Extract the (X, Y) coordinate from the center of the cell holding the provided text.  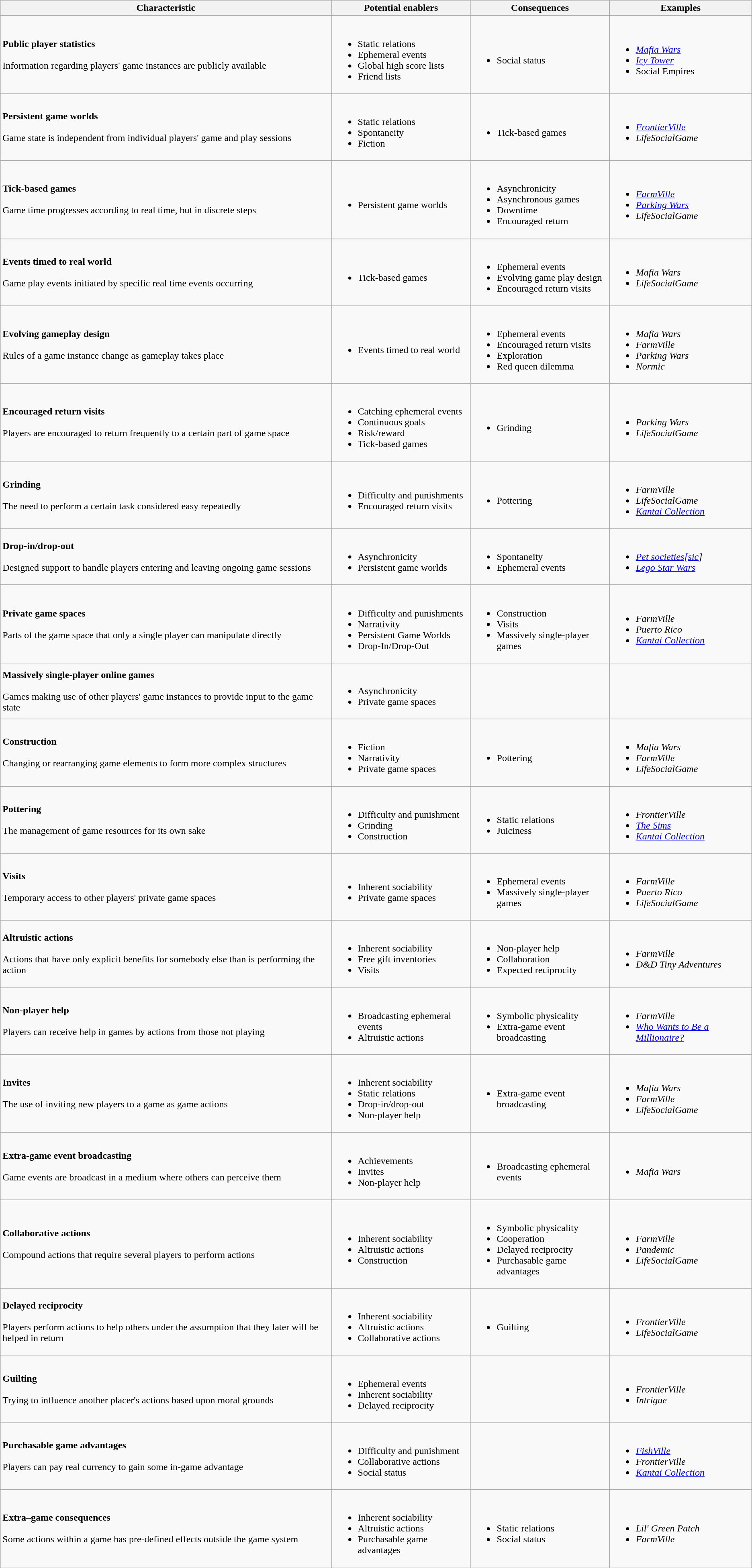
Inherent sociabilityAltruistic actionsConstruction (401, 1244)
Ephemeral eventsInherent sociabilityDelayed reciprocity (401, 1389)
FictionNarrativityPrivate game spaces (401, 753)
AsynchronicityPrivate game spaces (401, 691)
FishVilleFrontierVilleKantai Collection (680, 1456)
Static relationsSocial status (540, 1529)
Altruistic actionsActions that have only explicit benefits for somebody else than is performing the action (166, 954)
AchievementsInvitesNon-player help (401, 1166)
Inherent sociabilityAltruistic actionsCollaborative actions (401, 1322)
Inherent sociabilityStatic relationsDrop-in/drop-outNon-player help (401, 1094)
Symbolic physicalityCooperationDelayed reciprocityPurchasable game advantages (540, 1244)
Static relationsJuiciness (540, 820)
AsynchronicityPersistent game worlds (401, 557)
Ephemeral eventsEvolving game play designEncouraged return visits (540, 272)
FarmVillePuerto RicoLifeSocialGame (680, 887)
Lil' Green PatchFarmVille (680, 1529)
Social status (540, 55)
Persistent game worlds (401, 200)
FarmVilleParking WarsLifeSocialGame (680, 200)
Drop-in/drop-outDesigned support to handle players entering and leaving ongoing game sessions (166, 557)
Mafia WarsLifeSocialGame (680, 272)
Tick-based gamesGame time progresses according to real time, but in discrete steps (166, 200)
Consequences (540, 8)
Extra–game consequencesSome actions within a game has pre-defined effects outside the game system (166, 1529)
Characteristic (166, 8)
FrontierVilleIntrigue (680, 1389)
Symbolic physicalityExtra-game event broadcasting (540, 1021)
Difficulty and punishmentsEncouraged return visits (401, 495)
Broadcasting ephemeral eventsAltruistic actions (401, 1021)
Extra-game event broadcasting (540, 1094)
PotteringThe management of game resources for its own sake (166, 820)
Pet societies[sic]Lego Star Wars (680, 557)
Ephemeral eventsEncouraged return visitsExplorationRed queen dilemma (540, 345)
Extra-game event broadcastingGame events are broadcast in a medium where others can perceive them (166, 1166)
ConstructionChanging or rearranging game elements to form more complex structures (166, 753)
FrontierVilleThe SimsKantai Collection (680, 820)
Mafia WarsIcy TowerSocial Empires (680, 55)
Mafia WarsFarmVilleParking WarsNormic (680, 345)
ConstructionVisitsMassively single-player games (540, 624)
Parking WarsLifeSocialGame (680, 423)
Static relationsEphemeral eventsGlobal high score listsFriend lists (401, 55)
AsynchronicityAsynchronous gamesDowntimeEncouraged return (540, 200)
VisitsTemporary access to other players' private game spaces (166, 887)
Delayed reciprocityPlayers perform actions to help others under the assumption that they later will be helped in return (166, 1322)
FarmVilleD&D Tiny Adventures (680, 954)
Mafia Wars (680, 1166)
Inherent sociabilityPrivate game spaces (401, 887)
Evolving gameplay designRules of a game instance change as gameplay takes place (166, 345)
Difficulty and punishmentGrindingConstruction (401, 820)
FarmVillePuerto RicoKantai Collection (680, 624)
Ephemeral eventsMassively single-player games (540, 887)
Public player statisticsInformation regarding players' game instances are publicly available (166, 55)
Guilting (540, 1322)
Difficulty and punishmentsNarrativityPersistent Game WorldsDrop-In/Drop-Out (401, 624)
Grinding (540, 423)
Difficulty and punishmentCollaborative actionsSocial status (401, 1456)
Examples (680, 8)
Purchasable game advantagesPlayers can pay real currency to gain some in-game advantage (166, 1456)
FarmVillePandemicLifeSocialGame (680, 1244)
InvitesThe use of inviting new players to a game as game actions (166, 1094)
FarmVilleLifeSocialGameKantai Collection (680, 495)
SpontaneityEphemeral events (540, 557)
Private game spacesParts of the game space that only a single player can manipulate directly (166, 624)
Massively single-player online gamesGames making use of other players' game instances to provide input to the game state (166, 691)
GuiltingTrying to influence another placer's actions based upon moral grounds (166, 1389)
Persistent game worldsGame state is independent from individual players' game and play sessions (166, 127)
Broadcasting ephemeral events (540, 1166)
GrindingThe need to perform a certain task considered easy repeatedly (166, 495)
Catching ephemeral eventsContinuous goalsRisk/rewardTick-based games (401, 423)
Collaborative actionsCompound actions that require several players to perform actions (166, 1244)
Static relationsSpontaneityFiction (401, 127)
Events timed to real worldGame play events initiated by specific real time events occurring (166, 272)
Inherent sociabilityFree gift inventoriesVisits (401, 954)
Non-player helpPlayers can receive help in games by actions from those not playing (166, 1021)
Potential enablers (401, 8)
Events timed to real world (401, 345)
Non-player helpCollaborationExpected reciprocity (540, 954)
FarmVilleWho Wants to Be a Millionaire? (680, 1021)
Inherent sociabilityAltruistic actionsPurchasable game advantages (401, 1529)
Encouraged return visitsPlayers are encouraged to return frequently to a certain part of game space (166, 423)
